Scan for the cell matching the given text and deliver its (x, y) coordinate at center. 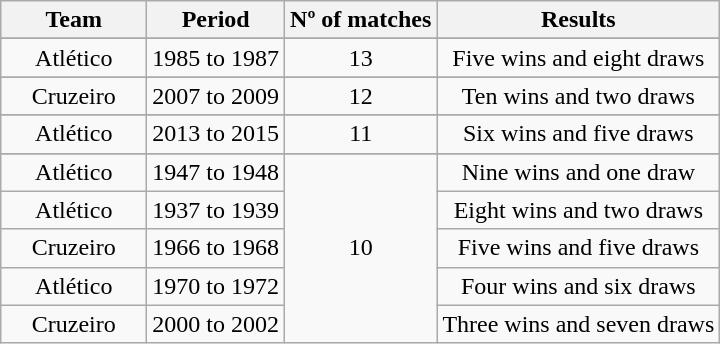
Results (578, 20)
Period (216, 20)
Five wins and five draws (578, 248)
2000 to 2002 (216, 324)
2007 to 2009 (216, 96)
1985 to 1987 (216, 58)
Six wins and five draws (578, 134)
Eight wins and two draws (578, 210)
Ten wins and two draws (578, 96)
13 (361, 58)
Nº of matches (361, 20)
1947 to 1948 (216, 172)
Three wins and seven draws (578, 324)
Four wins and six draws (578, 286)
2013 to 2015 (216, 134)
1937 to 1939 (216, 210)
Team (74, 20)
11 (361, 134)
10 (361, 248)
Nine wins and one draw (578, 172)
12 (361, 96)
1966 to 1968 (216, 248)
Five wins and eight draws (578, 58)
1970 to 1972 (216, 286)
